Detect which cell encompasses the target text, then output its [x, y] center coordinate. 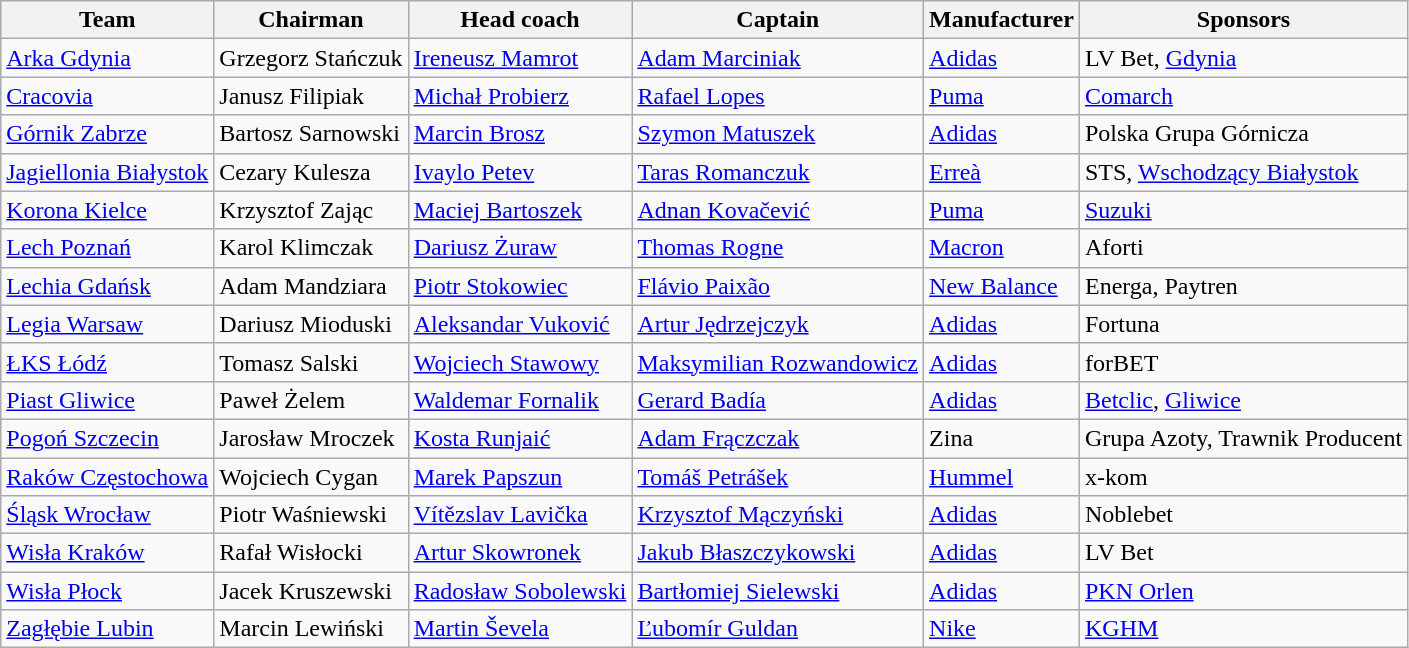
Krzysztof Zając [311, 210]
Jacek Kruszewski [311, 591]
forBET [1243, 362]
Adam Mandziara [311, 286]
Lech Poznań [108, 248]
Aleksandar Vuković [520, 324]
Adnan Kovačević [778, 210]
Artur Jędrzejczyk [778, 324]
Sponsors [1243, 20]
Śląsk Wrocław [108, 515]
Nike [1002, 629]
Polska Grupa Górnicza [1243, 134]
Wojciech Cygan [311, 477]
Grupa Azoty, Trawnik Producent [1243, 438]
Jakub Błaszczykowski [778, 553]
Rafael Lopes [778, 96]
Aforti [1243, 248]
Gerard Badía [778, 400]
Piotr Stokowiec [520, 286]
Paweł Żelem [311, 400]
Head coach [520, 20]
Taras Romanczuk [778, 172]
Betclic, Gliwice [1243, 400]
Flávio Paixão [778, 286]
Dariusz Żuraw [520, 248]
Legia Warsaw [108, 324]
Grzegorz Stańczuk [311, 58]
Pogoń Szczecin [108, 438]
Captain [778, 20]
Cezary Kulesza [311, 172]
Janusz Filipiak [311, 96]
Zina [1002, 438]
Maksymilian Rozwandowicz [778, 362]
x-kom [1243, 477]
Kosta Runjaić [520, 438]
Tomáš Petrášek [778, 477]
Noblebet [1243, 515]
Chairman [311, 20]
Martin Ševela [520, 629]
Waldemar Fornalik [520, 400]
LV Bet [1243, 553]
Artur Skowronek [520, 553]
Karol Klimczak [311, 248]
Cracovia [108, 96]
Piotr Waśniewski [311, 515]
Tomasz Salski [311, 362]
Ireneusz Mamrot [520, 58]
Team [108, 20]
Adam Frączczak [778, 438]
Adam Marciniak [778, 58]
Jarosław Mroczek [311, 438]
Hummel [1002, 477]
Marek Papszun [520, 477]
Rafał Wisłocki [311, 553]
Marcin Lewiński [311, 629]
PKN Orlen [1243, 591]
Górnik Zabrze [108, 134]
Macron [1002, 248]
Zagłębie Lubin [108, 629]
Krzysztof Mączyński [778, 515]
Jagiellonia Białystok [108, 172]
KGHM [1243, 629]
Arka Gdynia [108, 58]
Lechia Gdańsk [108, 286]
Korona Kielce [108, 210]
Michał Probierz [520, 96]
Maciej Bartoszek [520, 210]
LV Bet, Gdynia [1243, 58]
Manufacturer [1002, 20]
Fortuna [1243, 324]
Wojciech Stawowy [520, 362]
Thomas Rogne [778, 248]
Wisła Kraków [108, 553]
Bartłomiej Sielewski [778, 591]
Radosław Sobolewski [520, 591]
Szymon Matuszek [778, 134]
Vítězslav Lavička [520, 515]
Piast Gliwice [108, 400]
New Balance [1002, 286]
Suzuki [1243, 210]
Wisła Płock [108, 591]
Raków Częstochowa [108, 477]
STS, Wschodzący Białystok [1243, 172]
Marcin Brosz [520, 134]
Ľubomír Guldan [778, 629]
Comarch [1243, 96]
Energa, Paytren [1243, 286]
ŁKS Łódź [108, 362]
Bartosz Sarnowski [311, 134]
Dariusz Mioduski [311, 324]
Erreà [1002, 172]
Ivaylo Petev [520, 172]
